Scan for the cell matching the given text and deliver its (X, Y) coordinate at center. 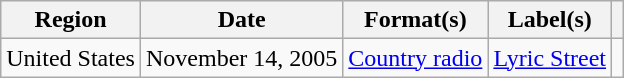
United States (71, 58)
Date (241, 20)
Format(s) (416, 20)
Region (71, 20)
Label(s) (550, 20)
Country radio (416, 58)
Lyric Street (550, 58)
November 14, 2005 (241, 58)
